Extract the [X, Y] coordinate from the center of the cell holding the provided text.  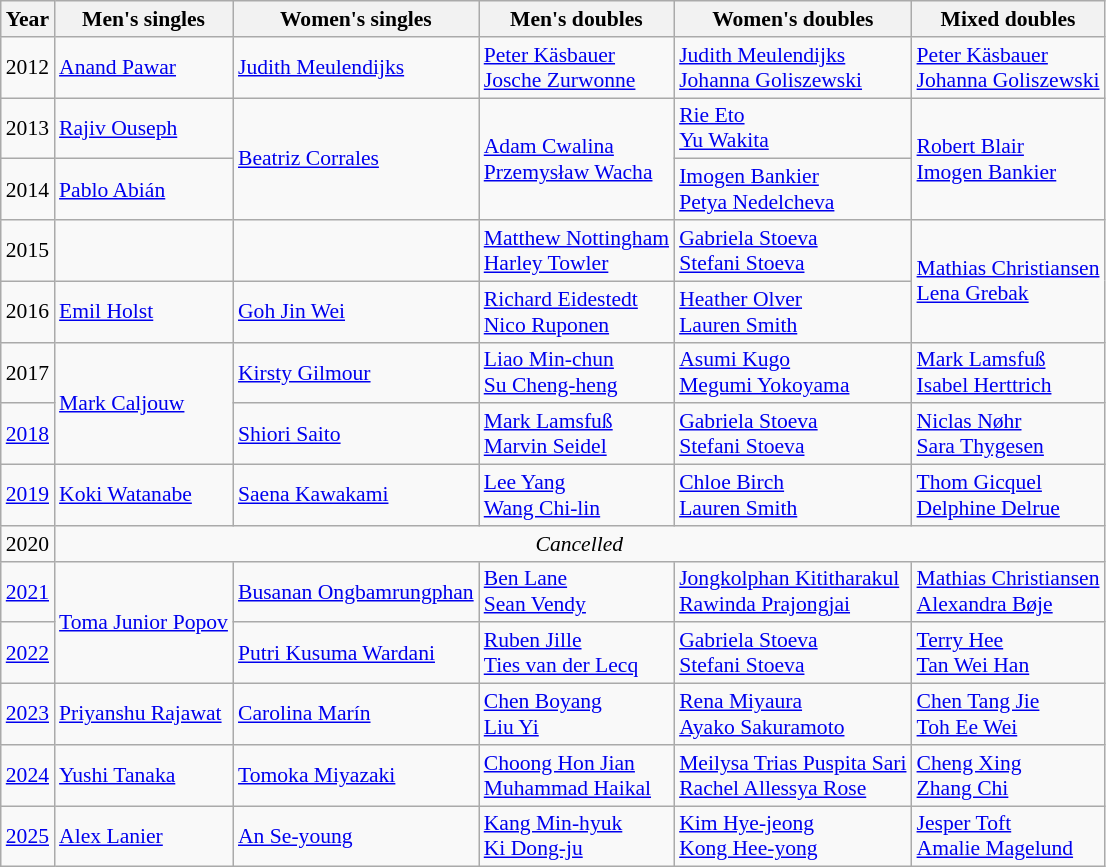
Cheng Xing Zhang Chi [1008, 776]
Adam Cwalina Przemysław Wacha [576, 159]
2020 [28, 544]
Goh Jin Wei [356, 312]
Men's singles [144, 19]
Mark Lamsfuß Isabel Herttrich [1008, 372]
Heather Olver Lauren Smith [792, 312]
Liao Min-chun Su Cheng-heng [576, 372]
An Se-young [356, 836]
2014 [28, 190]
Toma Junior Popov [144, 622]
2016 [28, 312]
Priyanshu Rajawat [144, 714]
2019 [28, 496]
Robert Blair Imogen Bankier [1008, 159]
Ben Lane Sean Vendy [576, 592]
Busanan Ongbamrungphan [356, 592]
Imogen Bankier Petya Nedelcheva [792, 190]
Lee Yang Wang Chi-lin [576, 496]
Cancelled [579, 544]
2025 [28, 836]
Terry Hee Tan Wei Han [1008, 654]
Women's doubles [792, 19]
Peter Käsbauer Josche Zurwonne [576, 68]
Men's doubles [576, 19]
Beatriz Corrales [356, 159]
Yushi Tanaka [144, 776]
Koki Watanabe [144, 496]
Kim Hye-jeong Kong Hee-yong [792, 836]
Judith Meulendijks [356, 68]
Ruben Jille Ties van der Lecq [576, 654]
Richard Eidestedt Nico Ruponen [576, 312]
2021 [28, 592]
2024 [28, 776]
Emil Holst [144, 312]
Jongkolphan Kititharakul Rawinda Prajongjai [792, 592]
Jesper Toft Amalie Magelund [1008, 836]
Chen Boyang Liu Yi [576, 714]
Saena Kawakami [356, 496]
Anand Pawar [144, 68]
Judith Meulendijks Johanna Goliszewski [792, 68]
Meilysa Trias Puspita Sari Rachel Allessya Rose [792, 776]
Chloe Birch Lauren Smith [792, 496]
Peter Käsbauer Johanna Goliszewski [1008, 68]
Rie Eto Yu Wakita [792, 128]
Matthew Nottingham Harley Towler [576, 250]
Tomoka Miyazaki [356, 776]
Kang Min-hyuk Ki Dong-ju [576, 836]
Mixed doubles [1008, 19]
Putri Kusuma Wardani [356, 654]
2012 [28, 68]
Carolina Marín [356, 714]
Asumi Kugo Megumi Yokoyama [792, 372]
Mark Caljouw [144, 403]
2018 [28, 434]
Year [28, 19]
2022 [28, 654]
2015 [28, 250]
Rena Miyaura Ayako Sakuramoto [792, 714]
2013 [28, 128]
Kirsty Gilmour [356, 372]
2017 [28, 372]
Niclas Nøhr Sara Thygesen [1008, 434]
Women's singles [356, 19]
Shiori Saito [356, 434]
2023 [28, 714]
Rajiv Ouseph [144, 128]
Mark Lamsfuß Marvin Seidel [576, 434]
Pablo Abián [144, 190]
Mathias Christiansen Alexandra Bøje [1008, 592]
Alex Lanier [144, 836]
Mathias Christiansen Lena Grebak [1008, 281]
Chen Tang Jie Toh Ee Wei [1008, 714]
Thom Gicquel Delphine Delrue [1008, 496]
Choong Hon Jian Muhammad Haikal [576, 776]
